Output the (X, Y) coordinate of the center of the cell containing the given text.  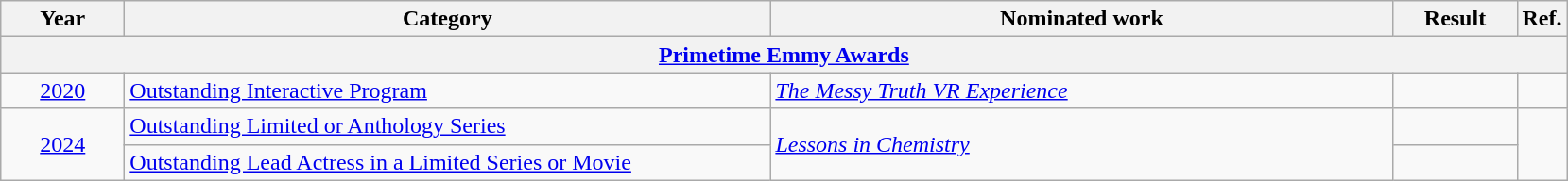
The Messy Truth VR Experience (1081, 90)
Nominated work (1081, 19)
Outstanding Interactive Program (448, 90)
Category (448, 19)
Outstanding Lead Actress in a Limited Series or Movie (448, 162)
Primetime Emmy Awards (784, 55)
Result (1456, 19)
Lessons in Chemistry (1081, 144)
2020 (62, 90)
Outstanding Limited or Anthology Series (448, 126)
2024 (62, 144)
Year (62, 19)
Ref. (1542, 19)
